Extract the [X, Y] coordinate from the center of the cell holding the provided text.  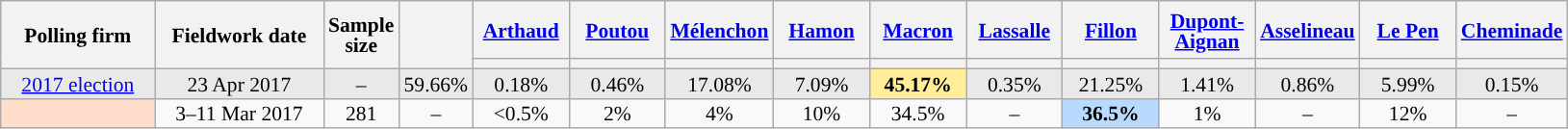
0.46% [617, 83]
1.41% [1207, 83]
Samplesize [361, 35]
3–11 Mar 2017 [239, 114]
Le Pen [1408, 30]
Hamon [821, 30]
0.35% [1015, 83]
7.09% [821, 83]
0.15% [1512, 83]
Poutou [617, 30]
<0.5% [521, 114]
281 [361, 114]
2% [617, 114]
10% [821, 114]
Fieldwork date [239, 35]
Asselineau [1307, 30]
Dupont-Aignan [1207, 30]
0.18% [521, 83]
2017 election [78, 83]
21.25% [1111, 83]
0.86% [1307, 83]
4% [719, 114]
23 Apr 2017 [239, 83]
Cheminade [1512, 30]
45.17% [918, 83]
Fillon [1111, 30]
59.66% [435, 83]
34.5% [918, 114]
17.08% [719, 83]
Mélenchon [719, 30]
Lassalle [1015, 30]
Macron [918, 30]
12% [1408, 114]
Polling firm [78, 35]
1% [1207, 114]
5.99% [1408, 83]
Arthaud [521, 30]
36.5% [1111, 114]
